Provide the (x, y) coordinate of the cell's center where the given text is located.  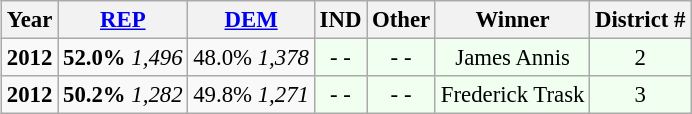
DEM (251, 20)
IND (340, 20)
2 (640, 58)
REP (123, 20)
49.8% 1,271 (251, 95)
District # (640, 20)
Year (30, 20)
52.0% 1,496 (123, 58)
Winner (512, 20)
48.0% 1,378 (251, 58)
3 (640, 95)
Other (402, 20)
Frederick Trask (512, 95)
James Annis (512, 58)
50.2% 1,282 (123, 95)
